Find where the given text appears and provide that cell's center as (x, y) coordinate. 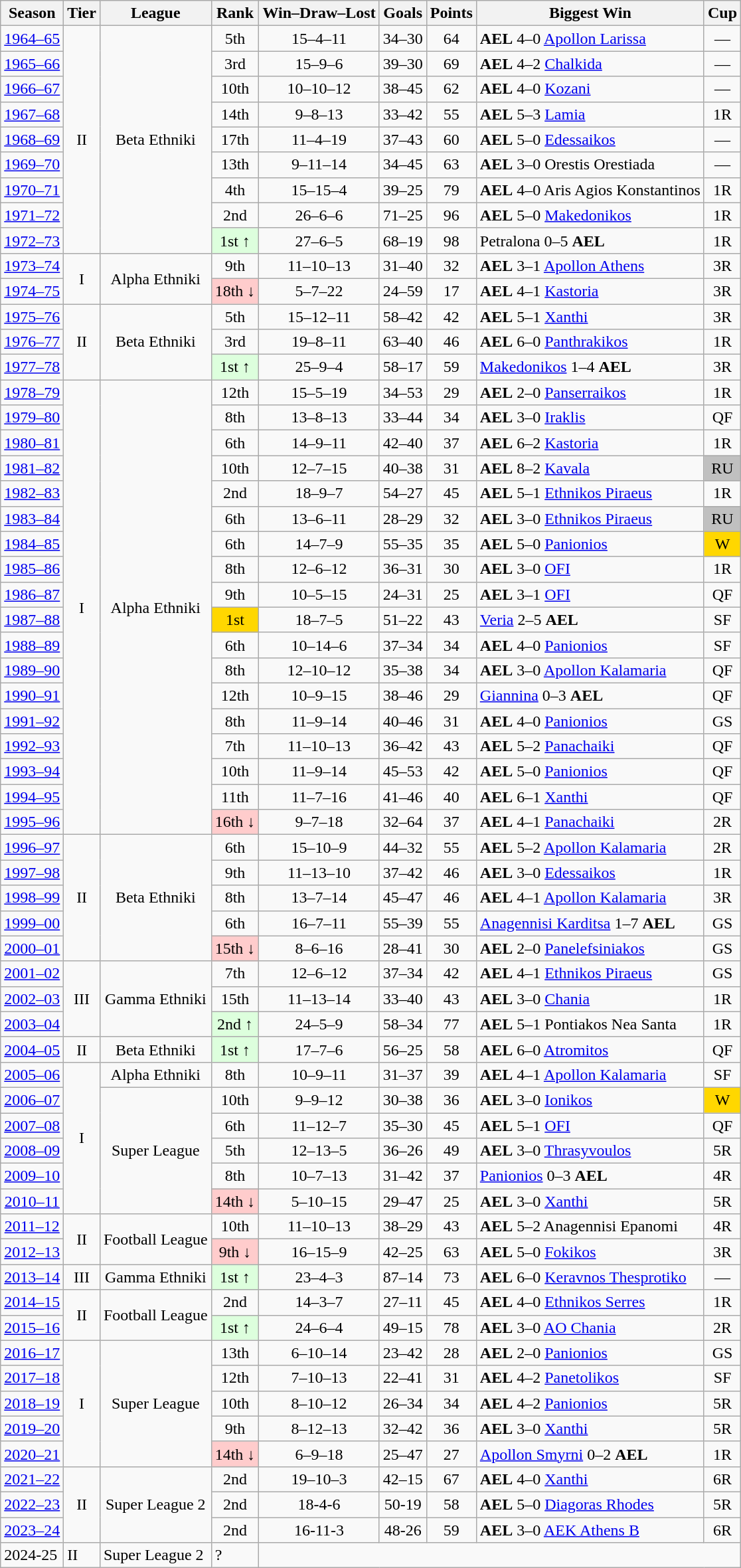
49–15 (402, 1328)
1995–96 (32, 822)
AEL 3–0 OFI (590, 569)
1975–76 (32, 317)
1970–71 (32, 190)
32–42 (402, 1429)
29–47 (402, 1201)
9–11–14 (319, 165)
Panionios 0–3 AEL (590, 1176)
15–10–9 (319, 847)
38–46 (402, 695)
45–53 (402, 772)
1983–84 (32, 519)
40–38 (402, 468)
39–30 (402, 64)
Makedonikos 1–4 AEL (590, 367)
10–5–15 (319, 594)
17th (235, 139)
28–41 (402, 948)
2nd ↑ (235, 1024)
11–12–7 (319, 1126)
7–10–13 (319, 1378)
1968–69 (32, 139)
1971–72 (32, 215)
10–14–6 (319, 645)
AEL 5–0 Fokikos (590, 1252)
8–10–12 (319, 1403)
AEL 4–1 Kastoria (590, 291)
14th (235, 114)
AEL 4–2 Panionios (590, 1403)
AEL 4–0 Kozani (590, 89)
AEL 5–2 Panachaiki (590, 746)
23–4–3 (319, 1277)
1981–82 (32, 468)
1966–67 (32, 89)
2013–14 (32, 1277)
15th (235, 999)
AEL 6–0 Panthrakikos (590, 342)
Cup (722, 13)
Season (32, 13)
AEL 4–1 Panachaiki (590, 822)
AEL 5–0 Makedonikos (590, 215)
15th ↓ (235, 948)
Goals (402, 13)
30–38 (402, 1100)
25–9–4 (319, 367)
2019–20 (32, 1429)
1979–80 (32, 418)
15–15–4 (319, 190)
AEL 5–2 Apollon Kalamaria (590, 847)
32–64 (402, 822)
? (235, 1555)
2018–19 (32, 1403)
2016–17 (32, 1353)
1991–92 (32, 721)
1999–00 (32, 923)
AEL 2–0 Panelefsiniakos (590, 948)
25–47 (402, 1454)
15–9–6 (319, 64)
Tier (82, 13)
2020–21 (32, 1454)
15–12–11 (319, 317)
2017–18 (32, 1378)
58–34 (402, 1024)
2011–12 (32, 1227)
55–39 (402, 923)
35–38 (402, 670)
44–32 (402, 847)
AEL 5–1 Pontiakos Nea Santa (590, 1024)
13–8–13 (319, 418)
2014–15 (32, 1302)
2005–06 (32, 1075)
1964–65 (32, 39)
AEL 6–0 Keravnos Thesprotiko (590, 1277)
18–9–7 (319, 493)
AEL 3–0 Ethnikos Piraeus (590, 519)
AEL 5–1 Ethnikos Piraeus (590, 493)
49 (452, 1151)
27 (452, 1454)
98 (452, 240)
1986–87 (32, 594)
18–7–5 (319, 620)
League (155, 13)
34–53 (402, 392)
10–9–15 (319, 695)
12–7–15 (319, 468)
26–34 (402, 1403)
8–12–13 (319, 1429)
40–46 (402, 721)
37–43 (402, 139)
18th ↓ (235, 291)
2023–24 (32, 1529)
34–30 (402, 39)
AEL 3–0 Orestis Orestiada (590, 165)
Points (452, 13)
39–25 (402, 190)
Petralona 0–5 AEL (590, 240)
24–6–4 (319, 1328)
60 (452, 139)
33–42 (402, 114)
14–9–11 (319, 443)
1993–94 (32, 772)
2000–01 (32, 948)
AEL 3–1 Apollon Athens (590, 266)
Veria 2–5 AEL (590, 620)
16–7–11 (319, 923)
Apollon Smyrni 0–2 AEL (590, 1454)
78 (452, 1328)
AEL 5–2 Anagennisi Epanomi (590, 1227)
19–8–11 (319, 342)
AEL 2–0 Panionios (590, 1353)
24–5–9 (319, 1024)
73 (452, 1277)
14–3–7 (319, 1302)
Anagennisi Karditsa 1–7 AEL (590, 923)
6–10–14 (319, 1353)
9–8–13 (319, 114)
9–7–18 (319, 822)
AEL 5–0 Edessaikos (590, 139)
31–42 (402, 1176)
AEL 4–1 Ethnikos Piraeus (590, 974)
2003–04 (32, 1024)
1987–88 (32, 620)
2010–11 (32, 1201)
1973–74 (32, 266)
33–40 (402, 999)
AEL 4–0 Apollon Larissa (590, 39)
41–46 (402, 797)
34–45 (402, 165)
2012–13 (32, 1252)
2008–09 (32, 1151)
2007–08 (32, 1126)
16th ↓ (235, 822)
77 (452, 1024)
AEL 4–2 Chalkida (590, 64)
2006–07 (32, 1100)
54–27 (402, 493)
11–13–14 (319, 999)
AEL 5–3 Lamia (590, 114)
AEL 8–2 Kavala (590, 468)
2001–02 (32, 974)
64 (452, 39)
2002–03 (32, 999)
35–30 (402, 1126)
13–6–11 (319, 519)
23–42 (402, 1353)
12–10–12 (319, 670)
1994–95 (32, 797)
AEL 5–0 Diagoras Rhodes (590, 1504)
Biggest Win (590, 13)
1972–73 (32, 240)
79 (452, 190)
AEL 3–0 Chania (590, 999)
1996–97 (32, 847)
45–47 (402, 898)
10–10–12 (319, 89)
1st (235, 620)
35 (452, 544)
39 (452, 1075)
24–59 (402, 291)
33–44 (402, 418)
42–25 (402, 1252)
AEL 4–2 Panetolikos (590, 1378)
11–4–19 (319, 139)
10–7–13 (319, 1176)
42–40 (402, 443)
51–22 (402, 620)
AEL 3–0 Ionikos (590, 1100)
8–6–16 (319, 948)
13–7–14 (319, 898)
1969–70 (32, 165)
1985–86 (32, 569)
40 (452, 797)
1974–75 (32, 291)
69 (452, 64)
AEL 3–0 Apollon Kalamaria (590, 670)
12–13–5 (319, 1151)
1997–98 (32, 873)
58–42 (402, 317)
28–29 (402, 519)
87–14 (402, 1277)
71–25 (402, 215)
42–15 (402, 1479)
15–4–11 (319, 39)
2021–22 (32, 1479)
AEL 5–1 OFI (590, 1126)
55–35 (402, 544)
2009–10 (32, 1176)
37–42 (402, 873)
14–7–9 (319, 544)
1967–68 (32, 114)
AEL 3–1 OFI (590, 594)
62 (452, 89)
AEL 3–0 Iraklis (590, 418)
15–5–19 (319, 392)
11th (235, 797)
AEL 3–0 AEK Athens B (590, 1529)
1965–66 (32, 64)
28 (452, 1353)
96 (452, 215)
AEL 3–0 AO Chania (590, 1328)
19–10–3 (319, 1479)
36–31 (402, 569)
4th (235, 190)
31–40 (402, 266)
5–7–22 (319, 291)
56–25 (402, 1049)
Win–Draw–Lost (319, 13)
67 (452, 1479)
9–9–12 (319, 1100)
1989–90 (32, 670)
1984–85 (32, 544)
22–41 (402, 1378)
1976–77 (32, 342)
18-4-6 (319, 1504)
17 (452, 291)
AEL 3–0 Thrasyvoulos (590, 1151)
11–13–10 (319, 873)
AEL 5–1 Xanthi (590, 317)
9th ↓ (235, 1252)
48-26 (402, 1529)
36–42 (402, 746)
AEL 4–0 Ethnikos Serres (590, 1302)
17–7–6 (319, 1049)
1988–89 (32, 645)
16-11-3 (319, 1529)
27–6–5 (319, 240)
2024-25 (32, 1555)
6–9–18 (319, 1454)
Rank (235, 13)
1978–79 (32, 392)
24–31 (402, 594)
AEL 4–0 Xanthi (590, 1479)
16–15–9 (319, 1252)
36–26 (402, 1151)
38–45 (402, 89)
31–37 (402, 1075)
AEL 2–0 Panserraikos (590, 392)
11–7–16 (319, 797)
50-19 (402, 1504)
1998–99 (32, 898)
1977–78 (32, 367)
2004–05 (32, 1049)
Giannina 0–3 AEL (590, 695)
63–40 (402, 342)
AEL 6–1 Xanthi (590, 797)
27–11 (402, 1302)
1992–93 (32, 746)
AEL 6–2 Kastoria (590, 443)
1982–83 (32, 493)
5–10–15 (319, 1201)
68–19 (402, 240)
58–17 (402, 367)
AEL 4–0 Aris Agios Konstantinos (590, 190)
AEL 3–0 Edessaikos (590, 873)
38–29 (402, 1227)
1990–91 (32, 695)
10–9–11 (319, 1075)
2015–16 (32, 1328)
1980–81 (32, 443)
AEL 6–0 Atromitos (590, 1049)
26–6–6 (319, 215)
2022–23 (32, 1504)
